Locate the cell with the specified text and output its (X, Y) center coordinate. 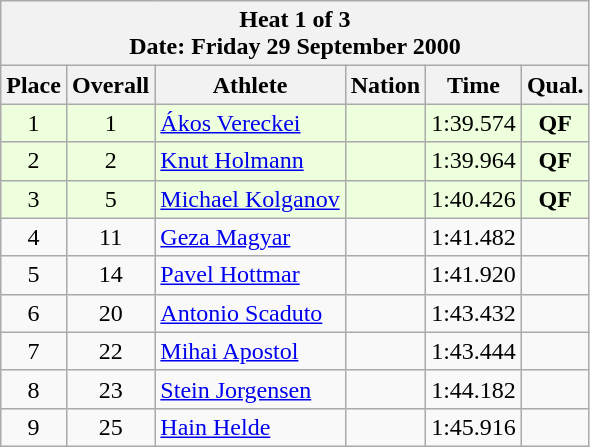
14 (110, 275)
Knut Holmann (250, 161)
1:43.444 (474, 351)
1:43.432 (474, 313)
Pavel Hottmar (250, 275)
6 (34, 313)
Place (34, 85)
1:39.574 (474, 123)
Qual. (555, 85)
1:44.182 (474, 389)
1:41.920 (474, 275)
Hain Helde (250, 427)
4 (34, 237)
Geza Magyar (250, 237)
22 (110, 351)
7 (34, 351)
3 (34, 199)
Overall (110, 85)
11 (110, 237)
8 (34, 389)
Antonio Scaduto (250, 313)
25 (110, 427)
Stein Jorgensen (250, 389)
Heat 1 of 3 Date: Friday 29 September 2000 (295, 34)
1:40.426 (474, 199)
Ákos Vereckei (250, 123)
Michael Kolganov (250, 199)
Nation (385, 85)
23 (110, 389)
Time (474, 85)
1:45.916 (474, 427)
1:39.964 (474, 161)
1:41.482 (474, 237)
Athlete (250, 85)
20 (110, 313)
9 (34, 427)
Mihai Apostol (250, 351)
